Locate the cell with the specified text and output its (x, y) center coordinate. 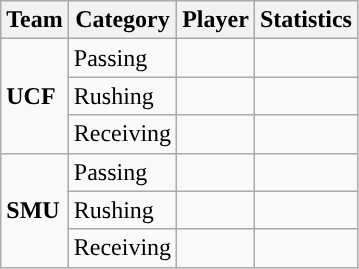
Team (35, 20)
SMU (35, 210)
Category (122, 20)
Player (216, 20)
Statistics (306, 20)
UCF (35, 96)
